Locate the cell with the specified text and output its (X, Y) center coordinate. 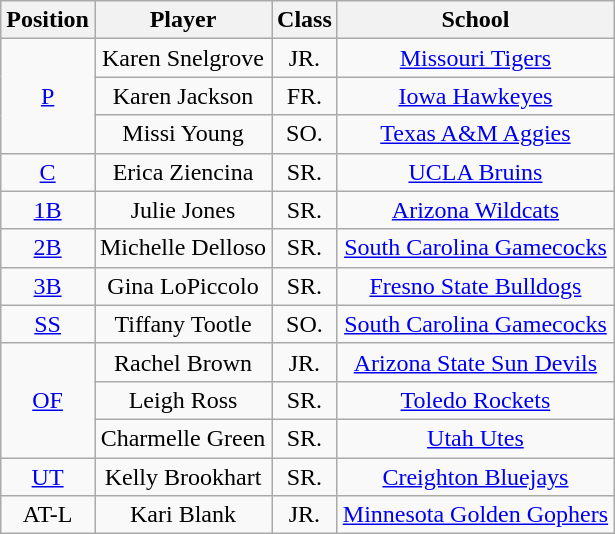
Position (48, 20)
Toledo Rockets (475, 400)
Arizona State Sun Devils (475, 362)
UCLA Bruins (475, 172)
Missi Young (182, 134)
Utah Utes (475, 438)
Julie Jones (182, 210)
Creighton Bluejays (475, 477)
Missouri Tigers (475, 58)
Michelle Delloso (182, 248)
Arizona Wildcats (475, 210)
FR. (305, 96)
Erica Ziencina (182, 172)
UT (48, 477)
Charmelle Green (182, 438)
Kari Blank (182, 515)
Leigh Ross (182, 400)
P (48, 96)
AT-L (48, 515)
School (475, 20)
Texas A&M Aggies (475, 134)
Minnesota Golden Gophers (475, 515)
Player (182, 20)
Kelly Brookhart (182, 477)
Gina LoPiccolo (182, 286)
Fresno State Bulldogs (475, 286)
OF (48, 400)
1B (48, 210)
2B (48, 248)
Class (305, 20)
Rachel Brown (182, 362)
Iowa Hawkeyes (475, 96)
3B (48, 286)
SS (48, 324)
Tiffany Tootle (182, 324)
Karen Jackson (182, 96)
Karen Snelgrove (182, 58)
C (48, 172)
